Return the (x, y) coordinate for the center point of the cell that contains the specified text.  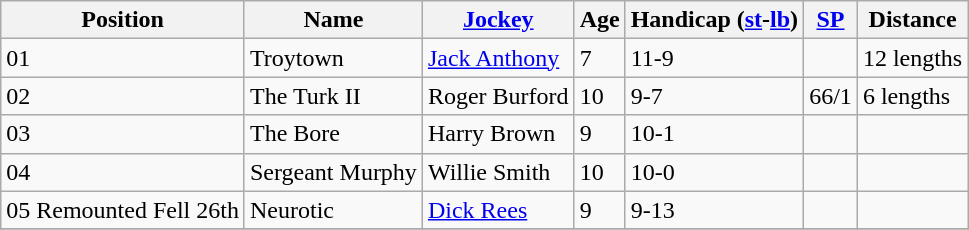
6 lengths (912, 96)
05 Remounted Fell 26th (123, 210)
02 (123, 96)
Age (600, 20)
Name (333, 20)
Handicap (st-lb) (714, 20)
Position (123, 20)
12 lengths (912, 58)
Distance (912, 20)
Willie Smith (498, 172)
Roger Burford (498, 96)
10-1 (714, 134)
9-13 (714, 210)
9-7 (714, 96)
10-0 (714, 172)
The Bore (333, 134)
Neurotic (333, 210)
The Turk II (333, 96)
Troytown (333, 58)
Sergeant Murphy (333, 172)
Jack Anthony (498, 58)
Jockey (498, 20)
7 (600, 58)
11-9 (714, 58)
04 (123, 172)
01 (123, 58)
03 (123, 134)
Dick Rees (498, 210)
SP (831, 20)
66/1 (831, 96)
Harry Brown (498, 134)
